Capture the cell that displays the provided text and extract its [X, Y] central coordinate. 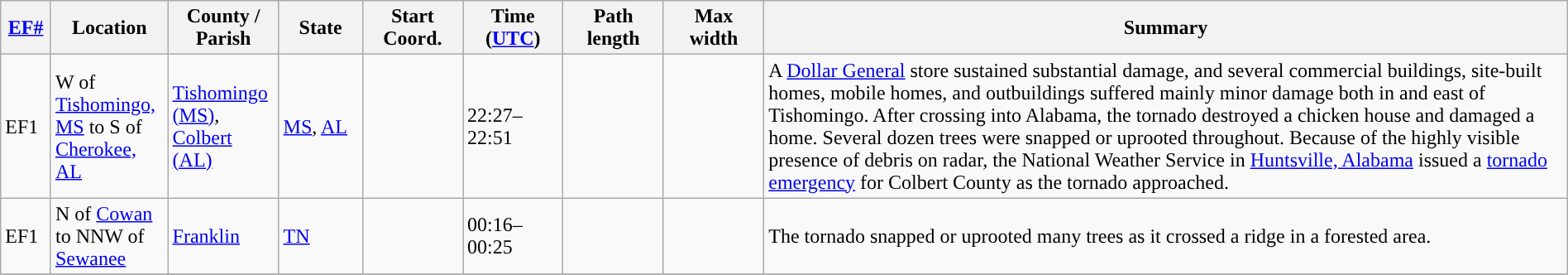
22:27–22:51 [513, 126]
MS, AL [321, 126]
Max width [713, 28]
State [321, 28]
EF# [26, 28]
The tornado snapped or uprooted many trees as it crossed a ridge in a forested area. [1166, 236]
County / Parish [223, 28]
Location [109, 28]
Franklin [223, 236]
W of Tishomingo, MS to S of Cherokee, AL [109, 126]
N of Cowan to NNW of Sewanee [109, 236]
TN [321, 236]
00:16–00:25 [513, 236]
Summary [1166, 28]
Tishomingo (MS), Colbert (AL) [223, 126]
Path length [614, 28]
Start Coord. [412, 28]
Time (UTC) [513, 28]
